Locate the cell with the specified text and output its [x, y] center coordinate. 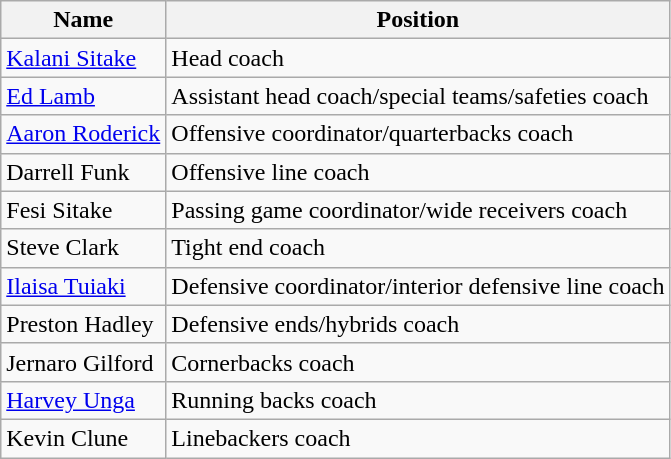
Offensive line coach [418, 172]
Tight end coach [418, 248]
Preston Hadley [84, 324]
Position [418, 20]
Kalani Sitake [84, 58]
Fesi Sitake [84, 210]
Ilaisa Tuiaki [84, 286]
Assistant head coach/special teams/safeties coach [418, 96]
Defensive ends/hybrids coach [418, 324]
Running backs coach [418, 400]
Ed Lamb [84, 96]
Jernaro Gilford [84, 362]
Offensive coordinator/quarterbacks coach [418, 134]
Harvey Unga [84, 400]
Kevin Clune [84, 438]
Aaron Roderick [84, 134]
Name [84, 20]
Steve Clark [84, 248]
Passing game coordinator/wide receivers coach [418, 210]
Defensive coordinator/interior defensive line coach [418, 286]
Cornerbacks coach [418, 362]
Linebackers coach [418, 438]
Head coach [418, 58]
Darrell Funk [84, 172]
